Identify which cell holds the provided text, then report its (X, Y) central coordinate. 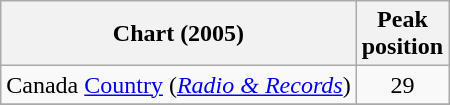
Canada Country (Radio & Records) (178, 85)
Peakposition (402, 34)
Chart (2005) (178, 34)
29 (402, 85)
